Determine the (x, y) coordinate at the center of the cell enclosing the given text.  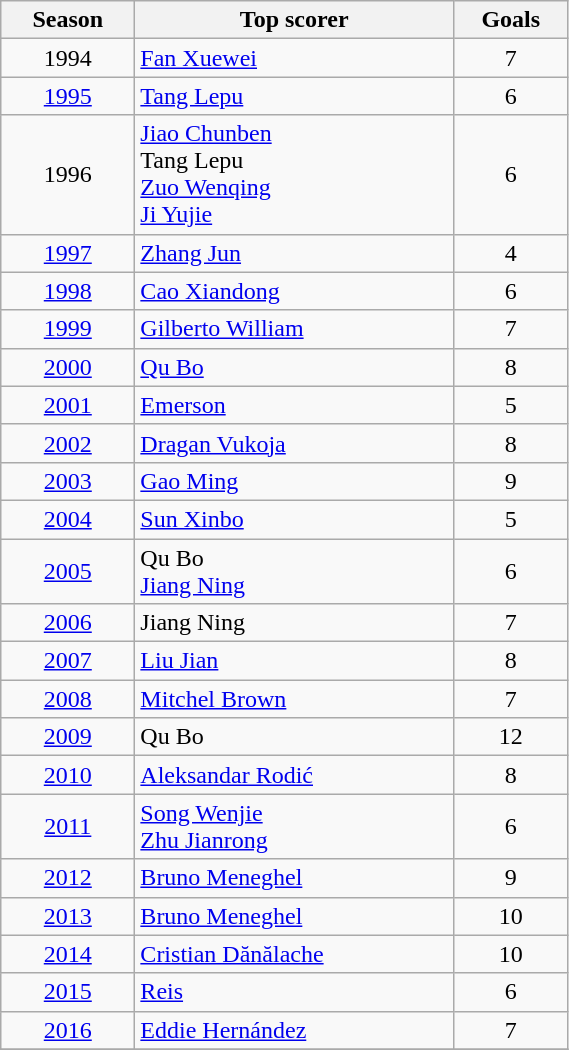
1994 (68, 58)
Aleksandar Rodić (294, 775)
Jiang Ning (294, 623)
2004 (68, 519)
Mitchel Brown (294, 699)
2000 (68, 367)
1996 (68, 174)
Reis (294, 992)
1999 (68, 329)
Emerson (294, 405)
Cristian Dănălache (294, 954)
2007 (68, 661)
1995 (68, 96)
2008 (68, 699)
2003 (68, 481)
Qu Bo Jiang Ning (294, 570)
Dragan Vukoja (294, 443)
1998 (68, 291)
Tang Lepu (294, 96)
2011 (68, 826)
Zhang Jun (294, 253)
Gao Ming (294, 481)
Sun Xinbo (294, 519)
2015 (68, 992)
2016 (68, 1030)
Jiao Chunben Tang Lepu Zuo Wenqing Ji Yujie (294, 174)
2010 (68, 775)
Fan Xuewei (294, 58)
2006 (68, 623)
12 (511, 737)
2001 (68, 405)
Goals (511, 20)
Top scorer (294, 20)
Cao Xiandong (294, 291)
2009 (68, 737)
Eddie Hernández (294, 1030)
2012 (68, 878)
2014 (68, 954)
Liu Jian (294, 661)
Season (68, 20)
2005 (68, 570)
Gilberto William (294, 329)
2002 (68, 443)
2013 (68, 916)
4 (511, 253)
Song Wenjie Zhu Jianrong (294, 826)
1997 (68, 253)
